Pinpoint the cell where the given text exists, returning its (x, y) midpoint coordinate. 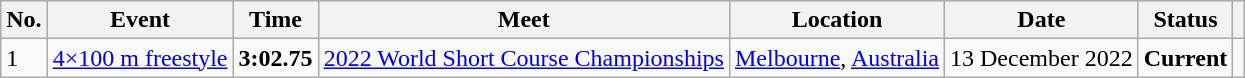
2022 World Short Course Championships (524, 58)
4×100 m freestyle (140, 58)
Meet (524, 20)
Date (1042, 20)
Location (836, 20)
No. (24, 20)
Current (1186, 58)
13 December 2022 (1042, 58)
Time (276, 20)
1 (24, 58)
3:02.75 (276, 58)
Status (1186, 20)
Event (140, 20)
Melbourne, Australia (836, 58)
